Scan for the cell matching the given text and deliver its [X, Y] coordinate at center. 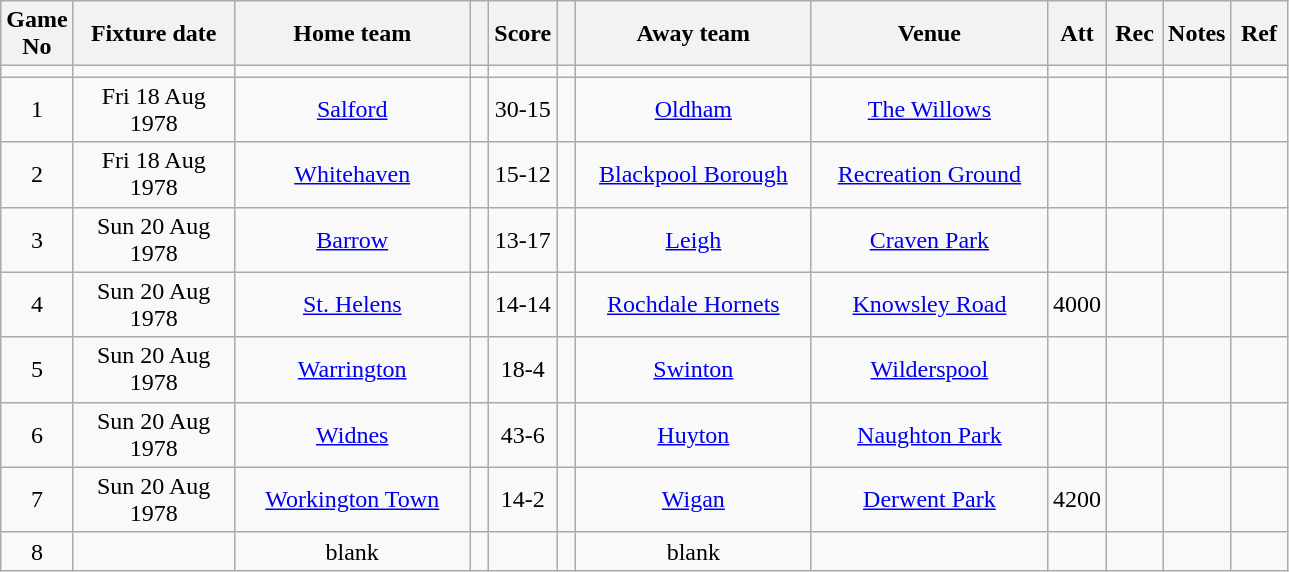
Leigh [693, 240]
4200 [1076, 500]
4000 [1076, 304]
Score [523, 34]
43-6 [523, 434]
Swinton [693, 370]
Wigan [693, 500]
Home team [352, 34]
The Willows [929, 110]
7 [37, 500]
Huyton [693, 434]
Workington Town [352, 500]
Whitehaven [352, 174]
2 [37, 174]
Warrington [352, 370]
Naughton Park [929, 434]
6 [37, 434]
4 [37, 304]
Fixture date [154, 34]
Venue [929, 34]
St. Helens [352, 304]
Away team [693, 34]
Blackpool Borough [693, 174]
Game No [37, 34]
Knowsley Road [929, 304]
Att [1076, 34]
14-2 [523, 500]
Barrow [352, 240]
14-14 [523, 304]
Ref [1259, 34]
8 [37, 551]
Wilderspool [929, 370]
Derwent Park [929, 500]
Rec [1135, 34]
30-15 [523, 110]
13-17 [523, 240]
18-4 [523, 370]
15-12 [523, 174]
Notes [1197, 34]
5 [37, 370]
1 [37, 110]
3 [37, 240]
Recreation Ground [929, 174]
Widnes [352, 434]
Rochdale Hornets [693, 304]
Salford [352, 110]
Oldham [693, 110]
Craven Park [929, 240]
